Output the (X, Y) coordinate of the center of the cell containing the given text.  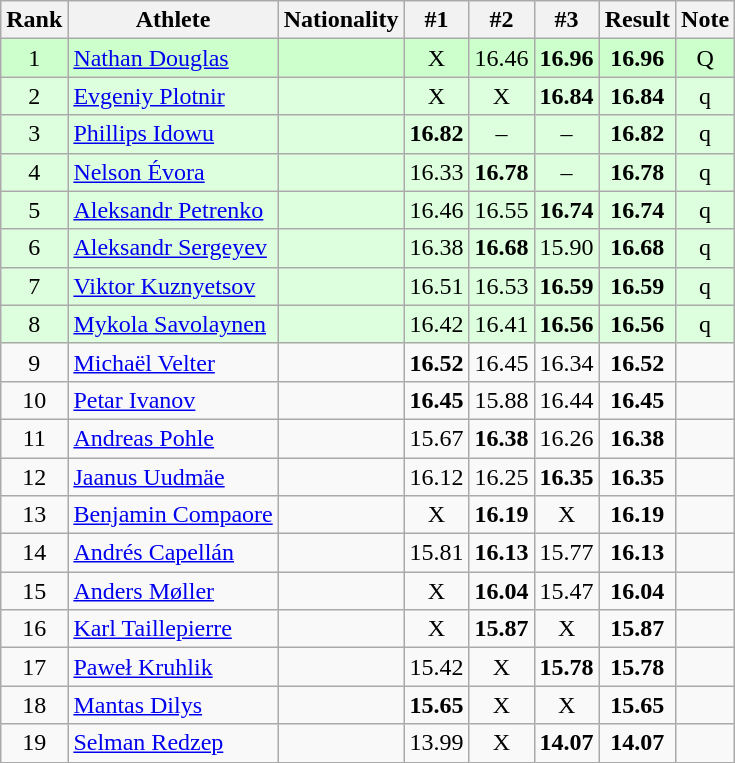
17 (34, 667)
16.41 (502, 324)
15.81 (436, 553)
Nationality (341, 20)
Rank (34, 20)
Phillips Idowu (173, 134)
Selman Redzep (173, 743)
#1 (436, 20)
1 (34, 58)
2 (34, 96)
Nelson Évora (173, 172)
16.26 (566, 438)
11 (34, 438)
16.34 (566, 362)
#2 (502, 20)
Athlete (173, 20)
4 (34, 172)
Michaël Velter (173, 362)
15.47 (566, 591)
7 (34, 286)
5 (34, 210)
Aleksandr Petrenko (173, 210)
16.12 (436, 477)
Benjamin Compaore (173, 515)
16.42 (436, 324)
16.33 (436, 172)
14 (34, 553)
16.44 (566, 400)
10 (34, 400)
Aleksandr Sergeyev (173, 248)
Viktor Kuznyetsov (173, 286)
15 (34, 591)
Andreas Pohle (173, 438)
16.51 (436, 286)
Jaanus Uudmäe (173, 477)
18 (34, 705)
16.25 (502, 477)
16.53 (502, 286)
6 (34, 248)
13.99 (436, 743)
Nathan Douglas (173, 58)
Note (706, 20)
Anders Møller (173, 591)
15.77 (566, 553)
19 (34, 743)
15.88 (502, 400)
15.90 (566, 248)
Evgeniy Plotnir (173, 96)
16.55 (502, 210)
3 (34, 134)
9 (34, 362)
Paweł Kruhlik (173, 667)
8 (34, 324)
Result (637, 20)
Mantas Dilys (173, 705)
Mykola Savolaynen (173, 324)
15.42 (436, 667)
16 (34, 629)
Petar Ivanov (173, 400)
Andrés Capellán (173, 553)
Karl Taillepierre (173, 629)
13 (34, 515)
15.67 (436, 438)
12 (34, 477)
Q (706, 58)
#3 (566, 20)
